Output the (X, Y) coordinate of the center of the cell containing the given text.  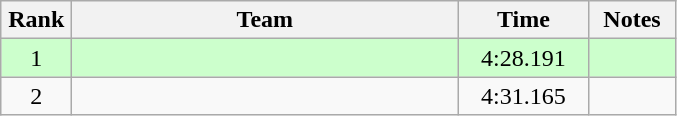
4:31.165 (524, 96)
1 (36, 58)
4:28.191 (524, 58)
Notes (632, 20)
2 (36, 96)
Time (524, 20)
Team (265, 20)
Rank (36, 20)
